Identify which cell holds the provided text, then report its [X, Y] central coordinate. 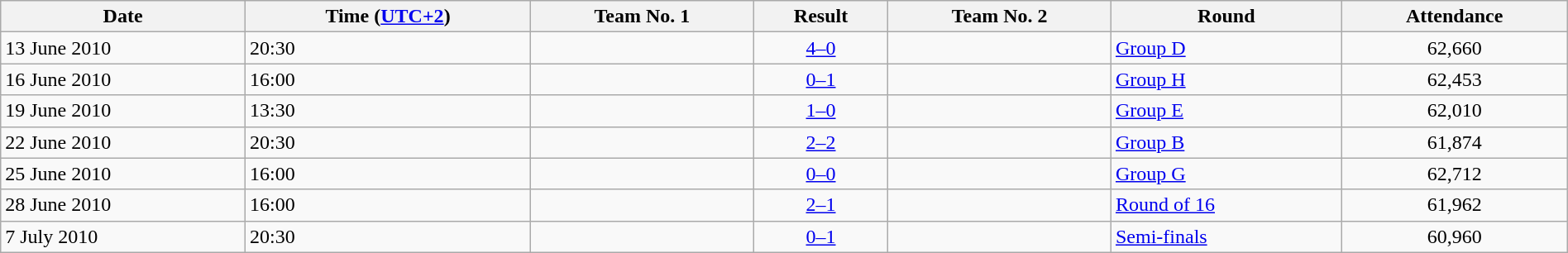
Round [1226, 17]
Result [820, 17]
13 June 2010 [123, 48]
62,712 [1454, 174]
Group D [1226, 48]
19 June 2010 [123, 111]
28 June 2010 [123, 205]
Team No. 2 [1000, 17]
16 June 2010 [123, 79]
Group E [1226, 111]
2–1 [820, 205]
Group H [1226, 79]
62,660 [1454, 48]
4–0 [820, 48]
13:30 [387, 111]
25 June 2010 [123, 174]
61,962 [1454, 205]
Group G [1226, 174]
Time (UTC+2) [387, 17]
61,874 [1454, 142]
Date [123, 17]
2–2 [820, 142]
62,010 [1454, 111]
22 June 2010 [123, 142]
Attendance [1454, 17]
7 July 2010 [123, 236]
1–0 [820, 111]
0–0 [820, 174]
Semi-finals [1226, 236]
60,960 [1454, 236]
Round of 16 [1226, 205]
Group B [1226, 142]
62,453 [1454, 79]
Team No. 1 [643, 17]
